Capture the cell that displays the provided text and extract its [x, y] central coordinate. 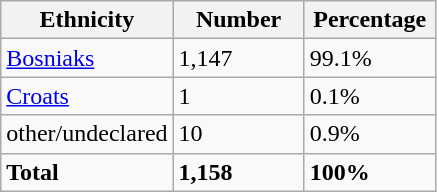
Percentage [370, 20]
Croats [87, 96]
1 [238, 96]
0.9% [370, 134]
Total [87, 172]
1,158 [238, 172]
other/undeclared [87, 134]
10 [238, 134]
Bosniaks [87, 58]
100% [370, 172]
99.1% [370, 58]
Ethnicity [87, 20]
0.1% [370, 96]
Number [238, 20]
1,147 [238, 58]
